From the cell containing the given text, extract its center point as (x, y) coordinate. 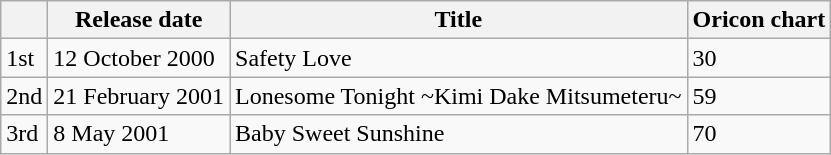
Baby Sweet Sunshine (459, 134)
59 (759, 96)
Lonesome Tonight ~Kimi Dake Mitsumeteru~ (459, 96)
Safety Love (459, 58)
12 October 2000 (139, 58)
30 (759, 58)
Release date (139, 20)
Oricon chart (759, 20)
Title (459, 20)
8 May 2001 (139, 134)
1st (24, 58)
70 (759, 134)
2nd (24, 96)
21 February 2001 (139, 96)
3rd (24, 134)
